Extract the (X, Y) coordinate from the center of the cell holding the provided text.  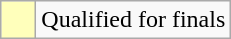
Qualified for finals (134, 20)
